Provide the [X, Y] coordinate of the cell's center where the given text is located.  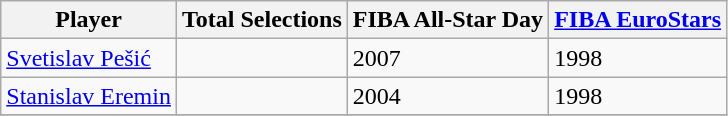
FIBA All-Star Day [448, 20]
Svetislav Pešić [89, 58]
FIBA EuroStars [638, 20]
Total Selections [262, 20]
2004 [448, 96]
Stanislav Eremin [89, 96]
Player [89, 20]
2007 [448, 58]
